Return the (x, y) coordinate for the center point of the cell that contains the specified text.  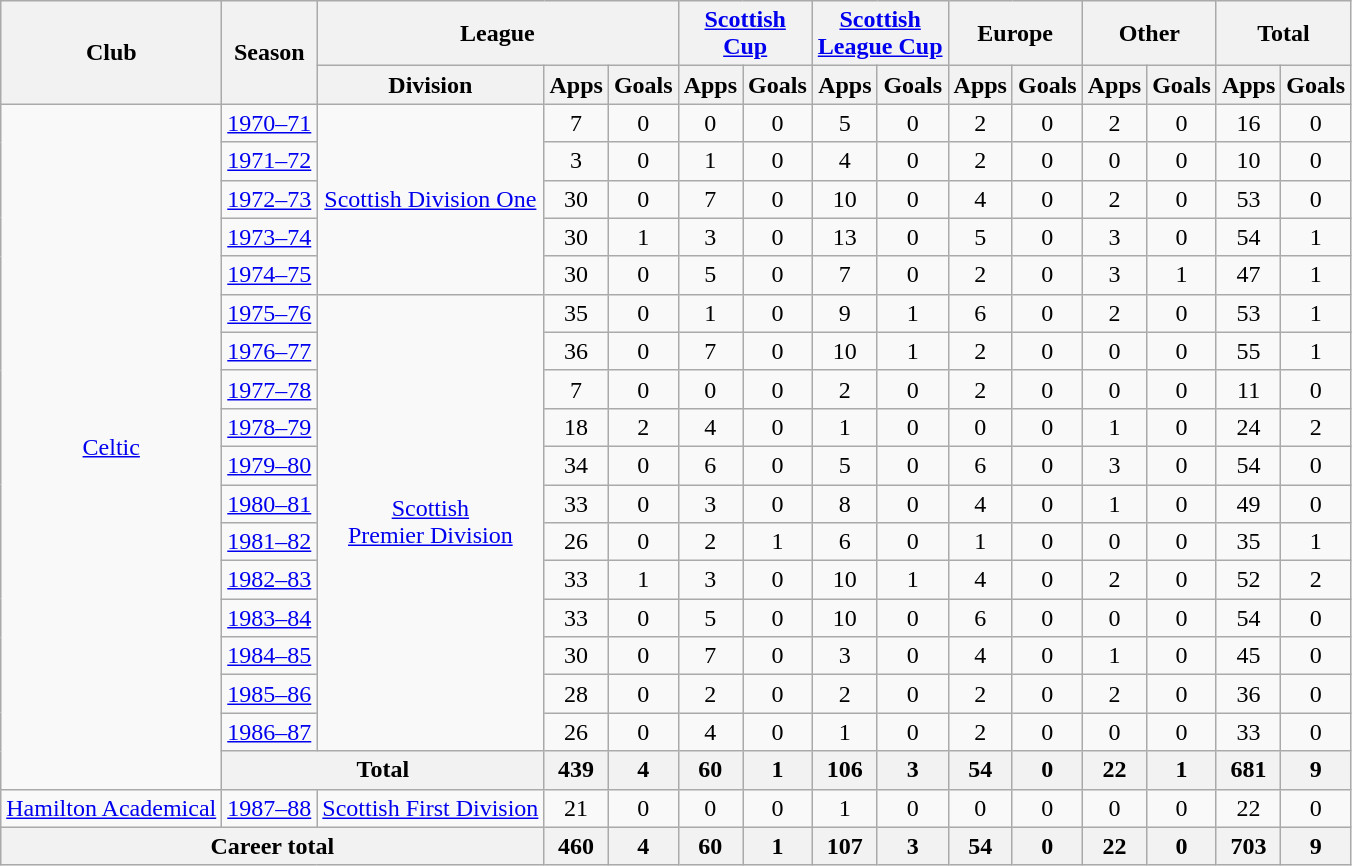
Scottish Division One (430, 199)
24 (1248, 427)
Celtic (112, 446)
1981–82 (270, 542)
8 (844, 503)
1975–76 (270, 313)
49 (1248, 503)
1973–74 (270, 237)
52 (1248, 580)
21 (576, 808)
13 (844, 237)
Other (1149, 34)
Career total (272, 846)
1982–83 (270, 580)
1983–84 (270, 618)
1972–73 (270, 199)
45 (1248, 656)
55 (1248, 351)
681 (1248, 770)
439 (576, 770)
16 (1248, 123)
1984–85 (270, 656)
1977–78 (270, 389)
ScottishPremier Division (430, 522)
28 (576, 694)
703 (1248, 846)
ScottishCup (745, 34)
Season (270, 52)
34 (576, 465)
1974–75 (270, 275)
1980–81 (270, 503)
ScottishLeague Cup (880, 34)
Hamilton Academical (112, 808)
Europe (1015, 34)
11 (1248, 389)
Scottish First Division (430, 808)
1976–77 (270, 351)
1986–87 (270, 732)
460 (576, 846)
1979–80 (270, 465)
1971–72 (270, 161)
18 (576, 427)
107 (844, 846)
League (498, 34)
47 (1248, 275)
Division (430, 85)
Club (112, 52)
106 (844, 770)
1987–88 (270, 808)
1978–79 (270, 427)
1970–71 (270, 123)
1985–86 (270, 694)
